Locate the cell with the specified text and output its [x, y] center coordinate. 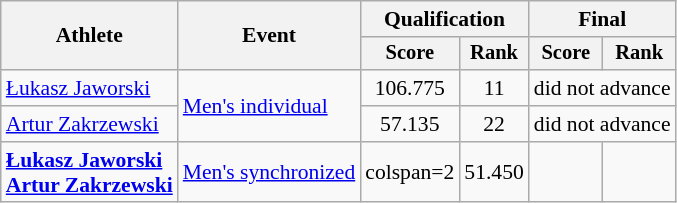
51.450 [494, 172]
Event [269, 36]
22 [494, 124]
Final [602, 19]
Qualification [444, 19]
Artur Zakrzewski [90, 124]
11 [494, 88]
57.135 [410, 124]
Men's individual [269, 106]
Athlete [90, 36]
Łukasz JaworskiArtur Zakrzewski [90, 172]
106.775 [410, 88]
Łukasz Jaworski [90, 88]
colspan=2 [410, 172]
Men's synchronized [269, 172]
